Output the [X, Y] coordinate of the center of the cell containing the given text.  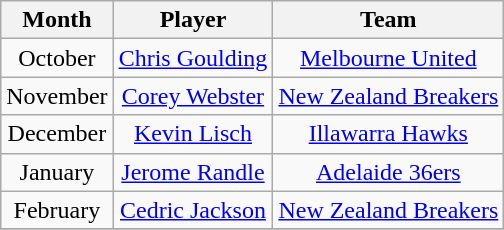
October [57, 58]
Player [193, 20]
Jerome Randle [193, 172]
Month [57, 20]
Illawarra Hawks [388, 134]
Melbourne United [388, 58]
Corey Webster [193, 96]
Team [388, 20]
December [57, 134]
Chris Goulding [193, 58]
Adelaide 36ers [388, 172]
Cedric Jackson [193, 210]
February [57, 210]
November [57, 96]
January [57, 172]
Kevin Lisch [193, 134]
